Find where the given text appears and provide that cell's center as (X, Y) coordinate. 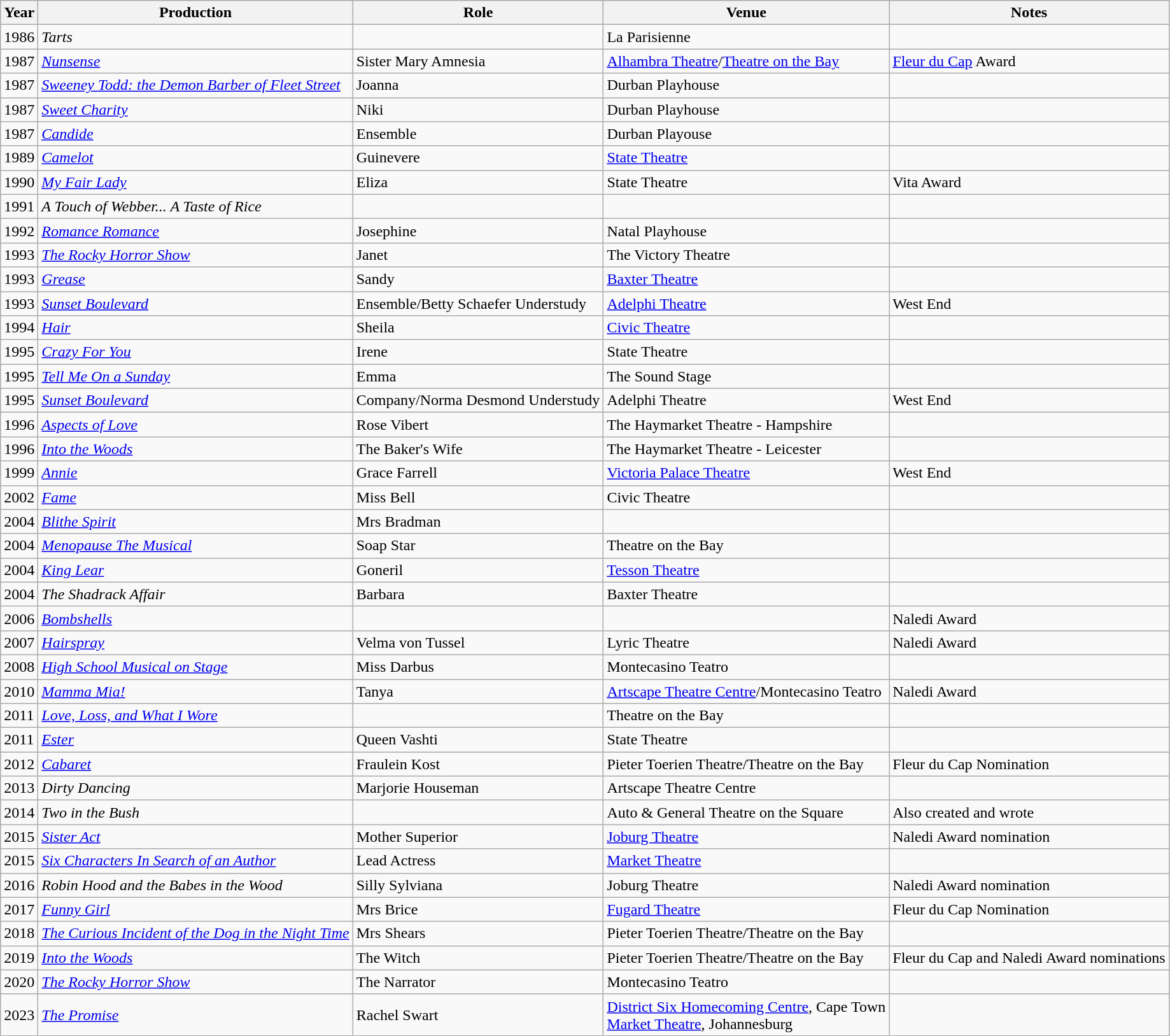
King Lear (195, 570)
Annie (195, 473)
Alhambra Theatre/Theatre on the Bay (746, 61)
District Six Homecoming Centre, Cape TownMarket Theatre, Johannesburg (746, 1015)
My Fair Lady (195, 182)
Tanya (478, 691)
Natal Playhouse (746, 231)
Fame (195, 497)
2006 (19, 618)
La Parisienne (746, 37)
Grease (195, 279)
Candide (195, 134)
The Narrator (478, 982)
Irene (478, 352)
1986 (19, 37)
Durban Playouse (746, 134)
Rose Vibert (478, 425)
1989 (19, 158)
Silly Sylviana (478, 885)
Production (195, 13)
Market Theatre (746, 861)
Josephine (478, 231)
Velma von Tussel (478, 642)
Robin Hood and the Babes in the Wood (195, 885)
2023 (19, 1015)
Victoria Palace Theatre (746, 473)
Niki (478, 110)
Joanna (478, 85)
Notes (1029, 13)
Tell Me On a Sunday (195, 376)
The Curious Incident of the Dog in the Night Time (195, 933)
Lead Actress (478, 861)
Rachel Swart (478, 1015)
Venue (746, 13)
Fleur du Cap Award (1029, 61)
1990 (19, 182)
2002 (19, 497)
2010 (19, 691)
The Victory Theatre (746, 255)
Emma (478, 376)
Dirty Dancing (195, 788)
Hair (195, 328)
Miss Bell (478, 497)
Tarts (195, 37)
Marjorie Houseman (478, 788)
Ensemble (478, 134)
Auto & General Theatre on the Square (746, 812)
2012 (19, 764)
The Sound Stage (746, 376)
Vita Award (1029, 182)
The Shadrack Affair (195, 594)
Menopause The Musical (195, 546)
Mrs Brice (478, 909)
The Haymarket Theatre - Leicester (746, 449)
Sandy (478, 279)
Mrs Bradman (478, 522)
1999 (19, 473)
Hairspray (195, 642)
High School Musical on Stage (195, 667)
The Haymarket Theatre - Hampshire (746, 425)
The Witch (478, 958)
2018 (19, 933)
Love, Loss, and What I Wore (195, 716)
Fraulein Kost (478, 764)
2017 (19, 909)
Eliza (478, 182)
Six Characters In Search of an Author (195, 861)
Aspects of Love (195, 425)
2008 (19, 667)
Nunsense (195, 61)
Janet (478, 255)
2013 (19, 788)
Mother Superior (478, 837)
Sister Act (195, 837)
Crazy For You (195, 352)
The Baker's Wife (478, 449)
Blithe Spirit (195, 522)
Funny Girl (195, 909)
Sheila (478, 328)
Bombshells (195, 618)
Tesson Theatre (746, 570)
Fleur du Cap and Naledi Award nominations (1029, 958)
2020 (19, 982)
Artscape Theatre Centre/Montecasino Teatro (746, 691)
2007 (19, 642)
Also created and wrote (1029, 812)
Artscape Theatre Centre (746, 788)
2019 (19, 958)
Miss Darbus (478, 667)
1994 (19, 328)
Company/Norma Desmond Understudy (478, 401)
Role (478, 13)
Ensemble/Betty Schaefer Understudy (478, 304)
Mrs Shears (478, 933)
Fugard Theatre (746, 909)
Soap Star (478, 546)
Cabaret (195, 764)
Ester (195, 740)
1991 (19, 206)
Mamma Mia! (195, 691)
Sweeney Todd: the Demon Barber of Fleet Street (195, 85)
Year (19, 13)
Camelot (195, 158)
2016 (19, 885)
The Promise (195, 1015)
Guinevere (478, 158)
Lyric Theatre (746, 642)
Barbara (478, 594)
Sweet Charity (195, 110)
Queen Vashti (478, 740)
Goneril (478, 570)
Two in the Bush (195, 812)
2014 (19, 812)
1992 (19, 231)
Sister Mary Amnesia (478, 61)
A Touch of Webber... A Taste of Rice (195, 206)
Romance Romance (195, 231)
Grace Farrell (478, 473)
